Return the (x, y) coordinate for the center point of the cell that contains the specified text.  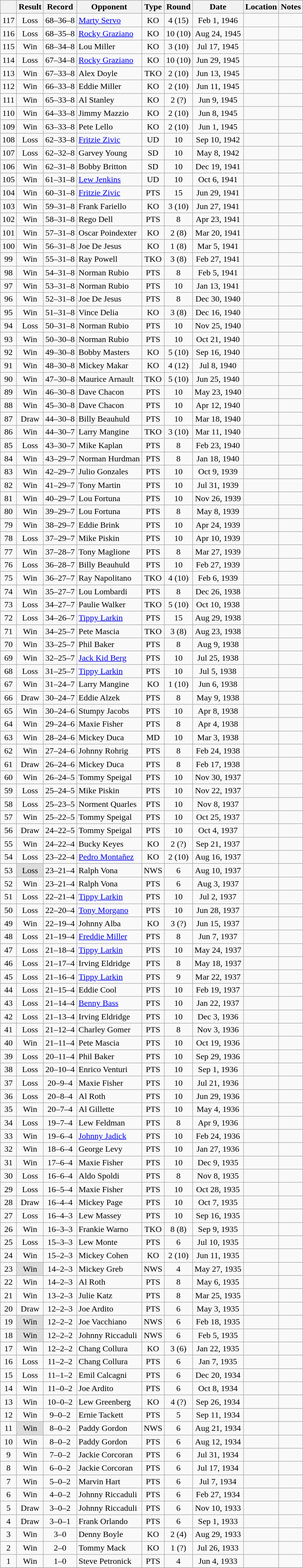
Feb 27, 1941 (218, 259)
62 (8, 751)
39–29–7 (60, 512)
Result (30, 7)
Frank Orlando (109, 1521)
Feb 6, 1939 (218, 578)
94 (8, 326)
4 (15) (178, 20)
Aug 29, 1933 (218, 1534)
May 24, 1937 (218, 950)
Apr 8, 1938 (218, 711)
Oct 25, 1937 (218, 817)
Eddie Brink (109, 525)
Freddie Miller (109, 937)
90 (8, 379)
Oct 6, 1941 (218, 180)
54 (8, 857)
Eddie Miller (109, 87)
Jun 8, 1945 (218, 113)
Feb 27, 1934 (218, 1495)
May 8, 1939 (218, 512)
Date (218, 7)
40 (8, 1043)
46 (8, 963)
18–6–4 (60, 1149)
Aldo Spoldi (109, 1176)
42–29–7 (60, 472)
3 (8, 1534)
53 (8, 870)
22–21–4 (60, 897)
Pete Lello (109, 126)
Feb 27, 1939 (218, 565)
Feb 17, 1938 (218, 764)
Oscar Poindexter (109, 233)
Dec 26, 1938 (218, 592)
11–2–2 (60, 1362)
60 (8, 777)
100 (8, 246)
25–23–5 (60, 804)
95 (8, 312)
112 (8, 87)
Jun 4, 1933 (218, 1561)
Jun 29, 1936 (218, 1096)
114 (8, 60)
3–0–1 (60, 1521)
27–24–6 (60, 751)
Nov 30, 1937 (218, 777)
Lew Greenberg (109, 1402)
21–17–4 (60, 963)
67–33–8 (60, 73)
Jan 27, 1936 (218, 1149)
Jul 31, 1939 (218, 485)
Eddie Cool (109, 990)
May 3, 1935 (218, 1309)
Mar 3, 1938 (218, 737)
45 (8, 976)
52–31–8 (60, 299)
68–36–8 (60, 20)
9–0–2 (60, 1415)
Johnny Alba (109, 923)
2 (4) (178, 1534)
Nov 8, 1935 (218, 1176)
115 (8, 47)
113 (8, 73)
66 (8, 698)
Apr 4, 1938 (218, 724)
Mar 25, 1935 (218, 1295)
47 (8, 950)
60–31–8 (60, 193)
36–28–7 (60, 565)
Sep 16, 1935 (218, 1216)
23–22–4 (60, 857)
50 (8, 910)
38 (8, 1070)
16–3–3 (60, 1229)
47–30–8 (60, 379)
68 (8, 671)
21–18–4 (60, 950)
Jul 21, 1936 (218, 1083)
69 (8, 658)
82 (8, 485)
70 (8, 645)
MD (153, 737)
Jun 13, 1945 (218, 73)
Lew Feldman (109, 1123)
Ray Napolitano (109, 578)
Joe Vacchiano (109, 1322)
49 (8, 923)
Mar 5, 1941 (218, 246)
Jun 7, 1937 (218, 937)
Frankie Warno (109, 1229)
4 (12) (178, 365)
27 (8, 1216)
Jul 5, 1938 (218, 671)
67–34–8 (60, 60)
Aug 16, 1937 (218, 857)
Feb 19, 1937 (218, 990)
22–19–4 (60, 923)
17 (8, 1348)
20–10–4 (60, 1070)
14 (8, 1388)
34–26–7 (60, 618)
Bucky Keyes (109, 844)
21–12–4 (60, 1030)
11–0–2 (60, 1388)
7 (8, 1481)
46–30–8 (60, 392)
Feb 5, 1935 (218, 1335)
Feb 23, 1940 (218, 445)
Aug 29, 1938 (218, 618)
20–7–4 (60, 1109)
May 9, 1938 (218, 698)
Oct 28, 1935 (218, 1189)
73 (8, 605)
74 (8, 592)
Mickey Greb (109, 1269)
Marvin Hart (109, 1481)
19 (8, 1322)
24–22–5 (60, 831)
33–25–7 (60, 645)
Sep 26, 1934 (218, 1402)
Mar 20, 1941 (218, 233)
106 (8, 166)
93 (8, 339)
16–4–3 (60, 1216)
Apr 24, 1939 (218, 525)
Opponent (109, 7)
89 (8, 392)
Tony Martin (109, 485)
Nov 10, 1933 (218, 1508)
59–31–8 (60, 206)
62–32–8 (60, 153)
Aug 23, 1938 (218, 631)
Notes (291, 7)
57 (8, 817)
33 (8, 1136)
Jan 22, 1937 (218, 1003)
Pedro Montañez (109, 857)
21 (8, 1295)
Steve Petronick (109, 1561)
Jan 13, 1941 (218, 286)
67 (8, 684)
Mickey Cohen (109, 1256)
21–13–4 (60, 1017)
Emil Calcagni (109, 1375)
26–24–5 (60, 777)
28 (8, 1202)
3 (?) (178, 923)
Oct 19, 1936 (218, 1043)
83 (8, 472)
6–0–2 (60, 1468)
Jun 11, 1935 (218, 1256)
55 (8, 844)
Aug 12, 1934 (218, 1442)
55–31–8 (60, 259)
Jun 6, 1938 (218, 684)
2–0 (60, 1548)
63–33–8 (60, 126)
Oct 10, 1938 (218, 605)
4 (10) (178, 578)
May 4, 1936 (218, 1109)
Tony Maglione (109, 551)
38–29–7 (60, 525)
Mickey Makar (109, 365)
Ray Powell (109, 259)
30–24–7 (60, 698)
31 (8, 1162)
36 (8, 1096)
Mar 27, 1939 (218, 551)
15–3–3 (60, 1242)
4 (?) (178, 1402)
Lou Miller (109, 47)
43–29–7 (60, 459)
Nov 26, 1939 (218, 498)
Tony Morgano (109, 910)
19–7–4 (60, 1123)
Denny Boyle (109, 1534)
20–11–4 (60, 1056)
24–22–4 (60, 844)
102 (8, 220)
25 (8, 1242)
Maurice Arnault (109, 379)
111 (8, 100)
51 (8, 897)
11 (8, 1428)
66–33–8 (60, 87)
Stumpy Jacobs (109, 711)
Jul 26, 1933 (218, 1548)
42 (8, 1017)
Jul 2, 1937 (218, 897)
Lew Jenkins (109, 180)
Sep 10, 1942 (218, 140)
75 (8, 578)
Jun 9, 1945 (218, 100)
77 (8, 551)
Garvey Young (109, 153)
21–14–4 (60, 1003)
22 (8, 1282)
86 (8, 432)
Jan 7, 1935 (218, 1362)
80 (8, 512)
109 (8, 126)
34–27–7 (60, 605)
29 (8, 1189)
97 (8, 286)
Paulie Walker (109, 605)
21–11–4 (60, 1043)
3–0–2 (60, 1508)
56–31–8 (60, 246)
3–0 (60, 1534)
Apr 12, 1940 (218, 406)
Dec 9, 1935 (218, 1162)
Mar 18, 1940 (218, 419)
Jun 28, 1937 (218, 910)
43 (8, 1003)
18 (8, 1335)
13 (8, 1402)
31–25–7 (60, 671)
78 (8, 538)
Oct 4, 1937 (218, 831)
Sep 16, 1940 (218, 352)
12 (8, 1415)
21–16–4 (60, 976)
Norment Quarles (109, 804)
117 (8, 20)
Nov 8, 1937 (218, 804)
107 (8, 153)
Al Stanley (109, 100)
20 (8, 1309)
41–29–7 (60, 485)
Lew Monte (109, 1242)
Lew Massey (109, 1216)
Nov 25, 1940 (218, 326)
Charley Gomer (109, 1030)
Jul 17, 1945 (218, 47)
Bobby Britton (109, 166)
May 6, 1935 (218, 1282)
Type (153, 7)
51–31–8 (60, 312)
Round (178, 7)
37–29–7 (60, 538)
Sep 11, 1934 (218, 1415)
44–30–8 (60, 419)
Dec 30, 1940 (218, 299)
87 (8, 419)
7–0–2 (60, 1455)
1 (10) (178, 684)
79 (8, 525)
Aug 24, 1945 (218, 34)
3 (6) (178, 1348)
85 (8, 445)
Norman Hurdman (109, 459)
Alex Doyle (109, 73)
Julio Gonzales (109, 472)
116 (8, 34)
36–27–7 (60, 578)
37 (8, 1083)
Dec 19, 1941 (218, 166)
2 (8) (178, 233)
1 (8, 1561)
91 (8, 365)
Ernie Tackett (109, 1415)
61 (8, 764)
Jul 10, 1935 (218, 1242)
Jul 31, 1934 (218, 1455)
84 (8, 459)
Jun 27, 1941 (218, 206)
Feb 24, 1936 (218, 1136)
92 (8, 352)
Aug 3, 1937 (218, 884)
Julie Katz (109, 1295)
96 (8, 299)
Feb 18, 1935 (218, 1322)
61–31–8 (60, 180)
30 (8, 1176)
105 (8, 180)
Mar 11, 1940 (218, 432)
37–28–7 (60, 551)
72 (8, 618)
31–24–7 (60, 684)
58 (8, 804)
Jun 25, 1940 (218, 379)
Feb 24, 1938 (218, 751)
Eddie Alzek (109, 698)
44–30–7 (60, 432)
44 (8, 990)
50–30–8 (60, 339)
Sep 21, 1937 (218, 844)
22–20–4 (60, 910)
Feb 1, 1946 (218, 20)
Marty Servo (109, 20)
May 27, 1935 (218, 1269)
103 (8, 206)
Sep 1, 1936 (218, 1070)
45–30–8 (60, 406)
Benny Bass (109, 1003)
39 (8, 1056)
32–25–7 (60, 658)
1 (8) (178, 246)
62–33–8 (60, 140)
Apr 23, 1941 (218, 220)
Jun 15, 1937 (218, 923)
8 (8) (178, 1229)
64–33–8 (60, 113)
15–2–3 (60, 1256)
12–2–3 (60, 1309)
Jul 7, 1934 (218, 1481)
71 (8, 631)
32 (8, 1149)
41 (8, 1030)
101 (8, 233)
63 (8, 737)
Jack Kid Berg (109, 658)
Lou Lombardi (109, 592)
Rego Dell (109, 220)
May 8, 1942 (218, 153)
20–9–4 (60, 1083)
Johnny Jadick (109, 1136)
Sep 29, 1936 (218, 1056)
58–31–8 (60, 220)
Oct 9, 1939 (218, 472)
Bobby Masters (109, 352)
1–0 (60, 1561)
88 (8, 406)
1 (?) (178, 1548)
Aug 21, 1934 (218, 1428)
50–31–8 (60, 326)
Jul 8, 1940 (218, 365)
98 (8, 273)
21–15–4 (60, 990)
5–0–2 (60, 1481)
28–24–6 (60, 737)
34–25–7 (60, 631)
59 (8, 790)
George Levy (109, 1149)
2 (8, 1548)
19–6–4 (60, 1136)
Oct 8, 1934 (218, 1388)
Apr 9, 1936 (218, 1123)
Record (60, 7)
20–8–4 (60, 1096)
48–30–8 (60, 365)
Aug 9, 1938 (218, 645)
29–24–6 (60, 724)
4–0–2 (60, 1495)
Location (261, 7)
23 (8, 1269)
68–35–8 (60, 34)
68–34–8 (60, 47)
Frank Fariello (109, 206)
56 (8, 831)
49–30–8 (60, 352)
35–27–7 (60, 592)
25–22–5 (60, 817)
25–24–5 (60, 790)
16–6–4 (60, 1176)
Tommy Mack (109, 1548)
16–5–4 (60, 1189)
26 (8, 1229)
May 23, 1940 (218, 392)
35 (8, 1109)
Dec 20, 1934 (218, 1375)
16–4–4 (60, 1202)
81 (8, 498)
Sep 9, 1935 (218, 1229)
57–31–8 (60, 233)
Dec 16, 1940 (218, 312)
Vince Delia (109, 312)
104 (8, 193)
Dec 3, 1936 (218, 1017)
Sep 1, 1933 (218, 1521)
Nov 3, 1936 (218, 1030)
65–33–8 (60, 100)
Jan 22, 1935 (218, 1348)
Oct 7, 1935 (218, 1202)
21–19–4 (60, 937)
43–30–7 (60, 445)
Feb 5, 1941 (218, 273)
52 (8, 884)
May 18, 1937 (218, 963)
Mickey Page (109, 1202)
11–1–2 (60, 1375)
108 (8, 140)
Jan 18, 1940 (218, 459)
Jimmy Mazzio (109, 113)
10–0–2 (60, 1402)
Jul 17, 1934 (218, 1468)
76 (8, 565)
64 (8, 724)
Jul 25, 1938 (218, 658)
Jun 1, 1945 (218, 126)
65 (8, 711)
Oct 21, 1940 (218, 339)
53–31–8 (60, 286)
Johnny Rohrig (109, 751)
48 (8, 937)
40–29–7 (60, 498)
Mar 22, 1937 (218, 976)
Al Gillette (109, 1109)
110 (8, 113)
Mike Kaplan (109, 445)
34 (8, 1123)
Aug 10, 1937 (218, 870)
54–31–8 (60, 273)
17–6–4 (60, 1162)
16 (8, 1362)
99 (8, 259)
26–24–6 (60, 764)
24 (8, 1256)
Enrico Venturi (109, 1070)
Nov 22, 1937 (218, 790)
13–2–3 (60, 1295)
30–24–6 (60, 711)
Jun 11, 1945 (218, 87)
Jun 29, 1941 (218, 193)
62–31–8 (60, 166)
Jun 29, 1945 (218, 60)
Apr 10, 1939 (218, 538)
